Provide the (x, y) coordinate of the cell's center where the given text is located.  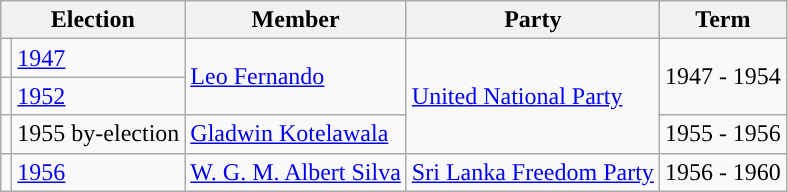
Election (93, 20)
Member (296, 20)
Gladwin Kotelawala (296, 134)
Sri Lanka Freedom Party (532, 172)
Party (532, 20)
1956 (98, 172)
1955 by-election (98, 134)
1955 - 1956 (722, 134)
1947 (98, 58)
1947 - 1954 (722, 77)
1956 - 1960 (722, 172)
Term (722, 20)
United National Party (532, 96)
W. G. M. Albert Silva (296, 172)
Leo Fernando (296, 77)
1952 (98, 96)
